Locate the cell with the specified text and output its (X, Y) center coordinate. 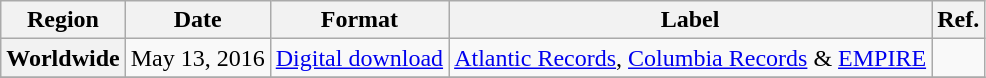
Atlantic Records, Columbia Records & EMPIRE (690, 58)
Date (198, 20)
May 13, 2016 (198, 58)
Digital download (359, 58)
Ref. (958, 20)
Worldwide (63, 58)
Label (690, 20)
Region (63, 20)
Format (359, 20)
